Locate the cell with the specified text and output its [x, y] center coordinate. 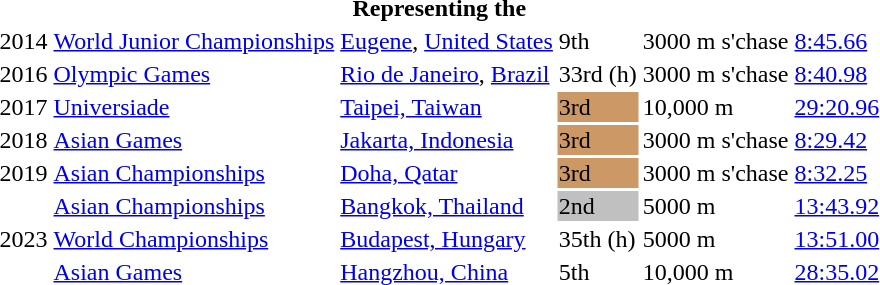
Asian Games [194, 140]
Bangkok, Thailand [447, 206]
2nd [598, 206]
Olympic Games [194, 74]
Universiade [194, 107]
10,000 m [716, 107]
Budapest, Hungary [447, 239]
World Junior Championships [194, 41]
Eugene, United States [447, 41]
Jakarta, Indonesia [447, 140]
9th [598, 41]
Taipei, Taiwan [447, 107]
Rio de Janeiro, Brazil [447, 74]
33rd (h) [598, 74]
World Championships [194, 239]
35th (h) [598, 239]
Doha, Qatar [447, 173]
